From the cell containing the given text, extract its center point as (x, y) coordinate. 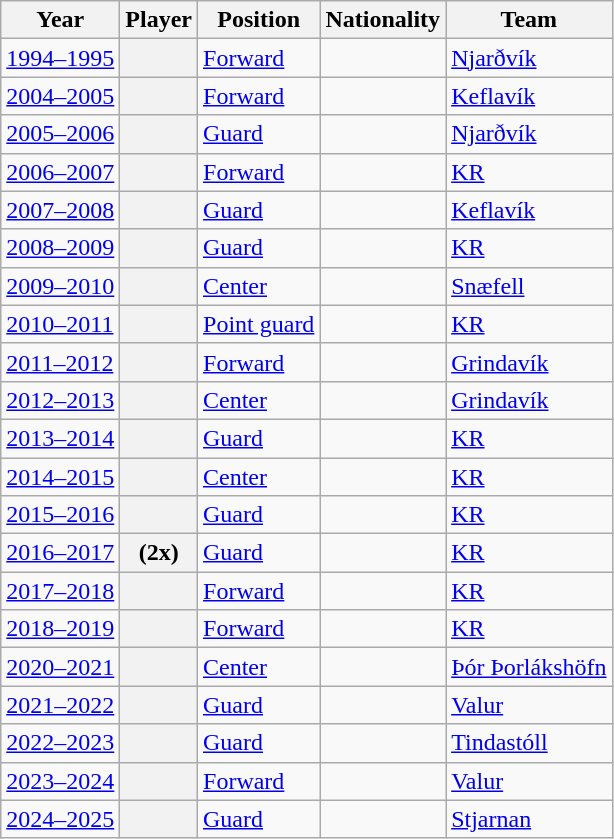
2020–2021 (60, 667)
2009–2010 (60, 286)
2013–2014 (60, 438)
2005–2006 (60, 134)
2008–2009 (60, 248)
Nationality (383, 20)
(2x) (159, 553)
2011–2012 (60, 362)
2021–2022 (60, 705)
2010–2011 (60, 324)
Position (259, 20)
Year (60, 20)
2004–2005 (60, 96)
Point guard (259, 324)
2017–2018 (60, 591)
1994–1995 (60, 58)
2012–2013 (60, 400)
Þór Þorlákshöfn (529, 667)
2023–2024 (60, 781)
2022–2023 (60, 743)
Stjarnan (529, 819)
Tindastóll (529, 743)
Snæfell (529, 286)
Team (529, 20)
Player (159, 20)
2007–2008 (60, 210)
2016–2017 (60, 553)
2015–2016 (60, 515)
2014–2015 (60, 477)
2018–2019 (60, 629)
2024–2025 (60, 819)
2006–2007 (60, 172)
